Return the [X, Y] coordinate for the center point of the cell that contains the specified text.  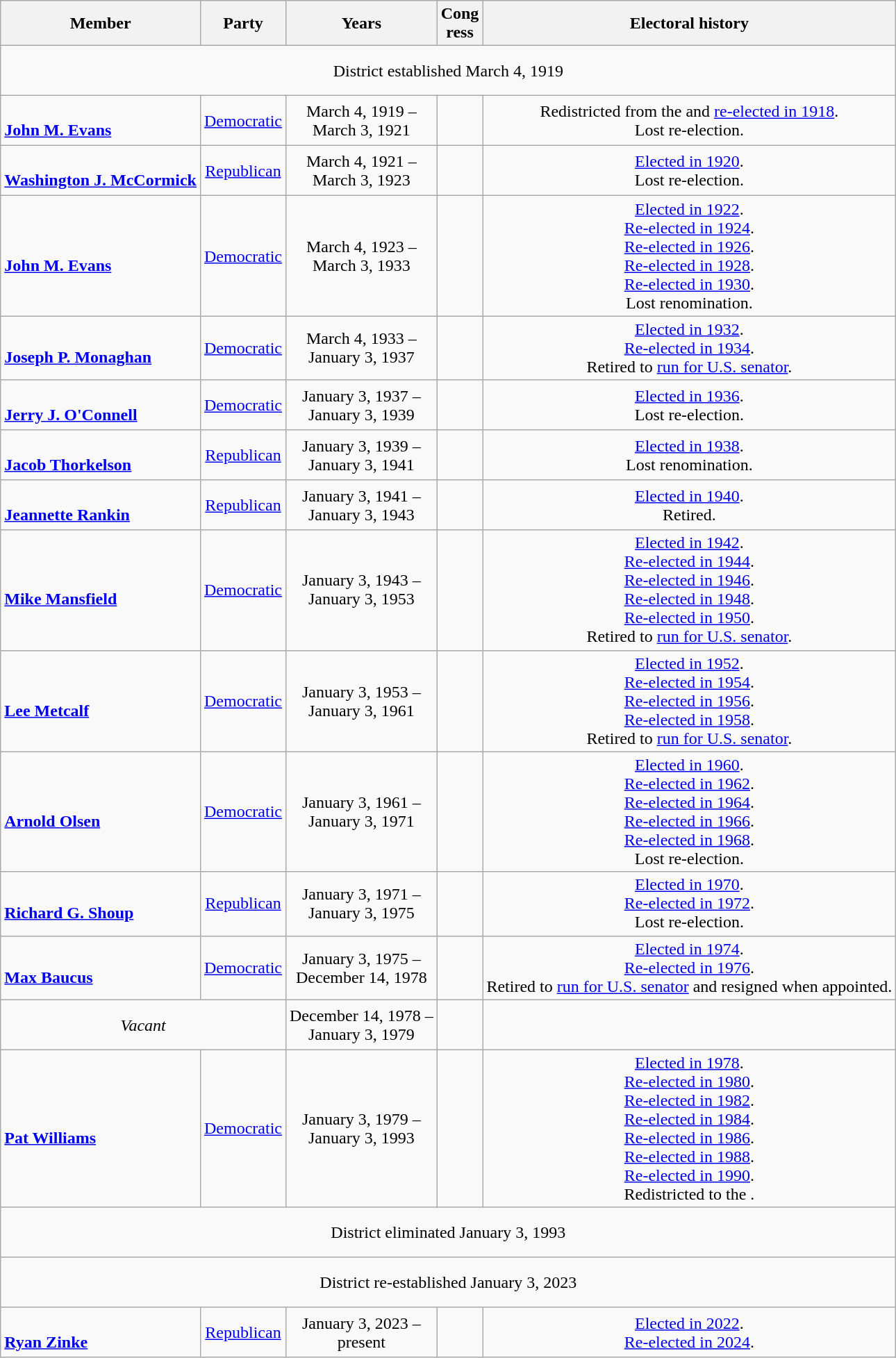
March 4, 1919 –March 3, 1921 [361, 121]
Elected in 1942.Re-elected in 1944.Re-elected in 1946.Re-elected in 1948.Re-elected in 1950.Retired to run for U.S. senator. [689, 590]
January 3, 1975 –December 14, 1978 [361, 968]
Electoral history [689, 24]
Elected in 2022.Re-elected in 2024. [689, 1332]
March 4, 1923 –March 3, 1933 [361, 256]
Elected in 1940.Retired. [689, 505]
Elected in 1932.Re-elected in 1934.Retired to run for U.S. senator. [689, 348]
March 4, 1933 –January 3, 1937 [361, 348]
Mike Mansfield [101, 590]
Jacob Thorkelson [101, 455]
January 3, 1941 –January 3, 1943 [361, 505]
Elected in 1960.Re-elected in 1962.Re-elected in 1964.Re-elected in 1966.Re-elected in 1968.Lost re-election. [689, 811]
Elected in 1970.Re-elected in 1972.Lost re-election. [689, 904]
Party [243, 24]
District established March 4, 1919 [449, 71]
Vacant [143, 1025]
March 4, 1921 –March 3, 1923 [361, 171]
January 3, 2023 –present [361, 1332]
Redistricted from the and re-elected in 1918.Lost re-election. [689, 121]
January 3, 1937 –January 3, 1939 [361, 405]
Max Baucus [101, 968]
Congress [460, 24]
Member [101, 24]
District re-established January 3, 2023 [449, 1282]
December 14, 1978 –January 3, 1979 [361, 1025]
January 3, 1961 –January 3, 1971 [361, 811]
January 3, 1953 –January 3, 1961 [361, 701]
Ryan Zinke [101, 1332]
Years [361, 24]
January 3, 1971 –January 3, 1975 [361, 904]
January 3, 1979 –January 3, 1993 [361, 1128]
Joseph P. Monaghan [101, 348]
Elected in 1974.Re-elected in 1976.Retired to run for U.S. senator and resigned when appointed. [689, 968]
Richard G. Shoup [101, 904]
Jeannette Rankin [101, 505]
Arnold Olsen [101, 811]
Lee Metcalf [101, 701]
Pat Williams [101, 1128]
Elected in 1938.Lost renomination. [689, 455]
January 3, 1943 –January 3, 1953 [361, 590]
January 3, 1939 –January 3, 1941 [361, 455]
Elected in 1922.Re-elected in 1924.Re-elected in 1926.Re-elected in 1928.Re-elected in 1930.Lost renomination. [689, 256]
Jerry J. O'Connell [101, 405]
Elected in 1936.Lost re-election. [689, 405]
Elected in 1920.Lost re-election. [689, 171]
Elected in 1952.Re-elected in 1954.Re-elected in 1956.Re-elected in 1958.Retired to run for U.S. senator. [689, 701]
Washington J. McCormick [101, 171]
District eliminated January 3, 1993 [449, 1232]
